Detect which cell encompasses the target text, then output its (X, Y) center coordinate. 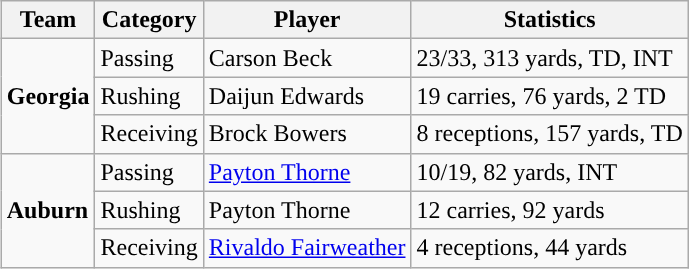
Carson Beck (307, 58)
Georgia (48, 96)
Auburn (48, 210)
19 carries, 76 yards, 2 TD (550, 96)
10/19, 82 yards, INT (550, 172)
8 receptions, 157 yards, TD (550, 134)
Daijun Edwards (307, 96)
Statistics (550, 20)
23/33, 313 yards, TD, INT (550, 58)
12 carries, 92 yards (550, 210)
Brock Bowers (307, 134)
Category (149, 20)
Rivaldo Fairweather (307, 248)
Player (307, 20)
4 receptions, 44 yards (550, 248)
Team (48, 20)
